Identify which cell holds the provided text, then report its (x, y) central coordinate. 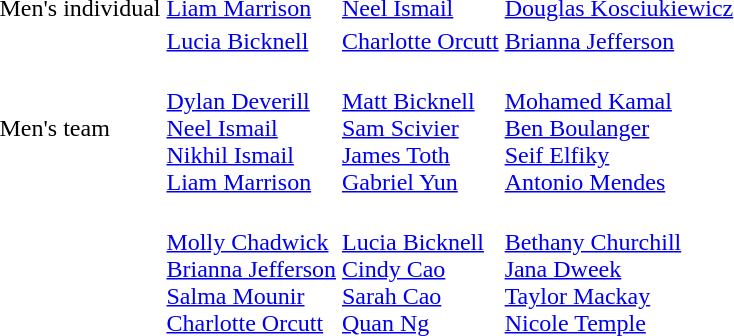
Lucia Bicknell (251, 41)
Dylan DeverillNeel IsmailNikhil IsmailLiam Marrison (251, 128)
Charlotte Orcutt (420, 41)
Matt BicknellSam ScivierJames TothGabriel Yun (420, 128)
